Capture the cell that displays the provided text and extract its [x, y] central coordinate. 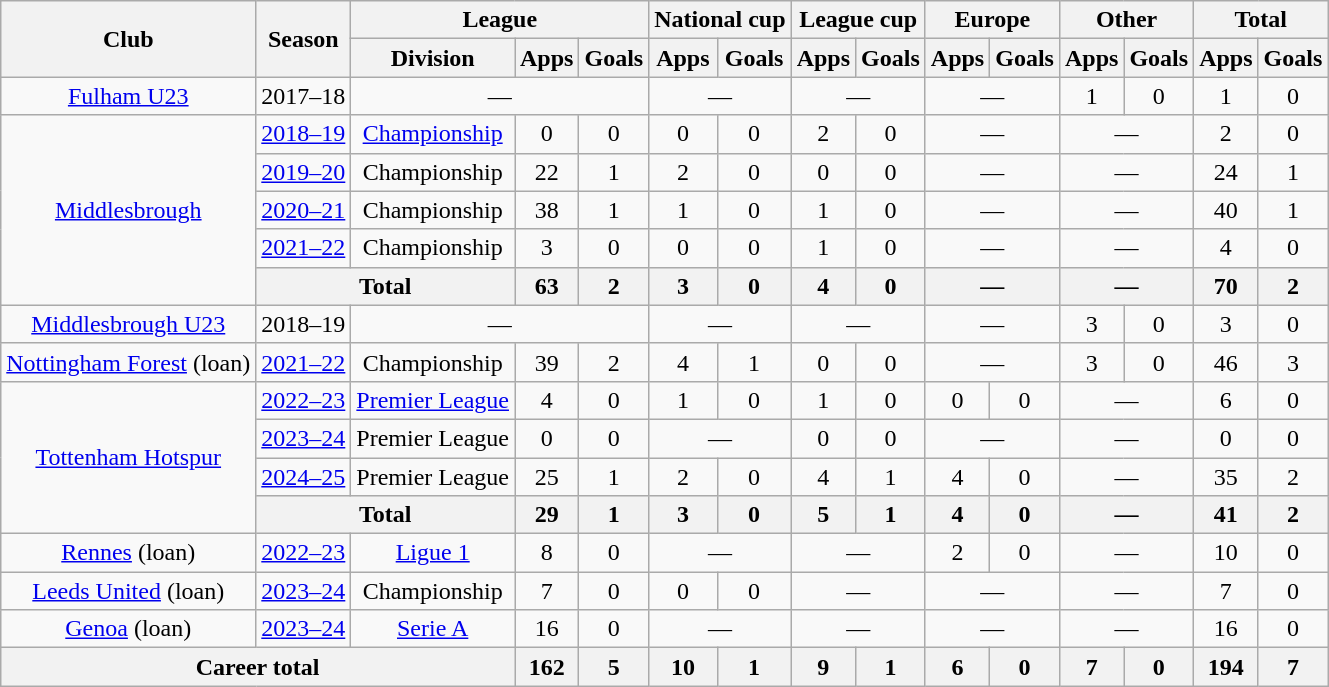
41 [1226, 515]
24 [1226, 172]
Leeds United (loan) [128, 591]
9 [823, 667]
Ligue 1 [433, 553]
2020–21 [304, 210]
Division [433, 58]
Middlesbrough U23 [128, 324]
Tottenham Hotspur [128, 457]
39 [546, 362]
Rennes (loan) [128, 553]
22 [546, 172]
194 [1226, 667]
63 [546, 286]
National cup [720, 20]
8 [546, 553]
Middlesbrough [128, 210]
Genoa (loan) [128, 629]
Serie A [433, 629]
League cup [858, 20]
Season [304, 39]
2019–20 [304, 172]
29 [546, 515]
Fulham U23 [128, 96]
Nottingham Forest (loan) [128, 362]
Europe [992, 20]
Other [1126, 20]
Club [128, 39]
70 [1226, 286]
Career total [258, 667]
35 [1226, 477]
25 [546, 477]
46 [1226, 362]
2024–25 [304, 477]
38 [546, 210]
League [500, 20]
40 [1226, 210]
2017–18 [304, 96]
162 [546, 667]
